Return (x, y) of the center of cell containing provided text 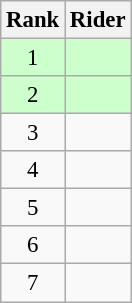
3 (33, 133)
7 (33, 283)
6 (33, 245)
4 (33, 170)
2 (33, 95)
5 (33, 208)
Rank (33, 20)
1 (33, 58)
Rider (98, 20)
